Detect which cell encompasses the target text, then output its [X, Y] center coordinate. 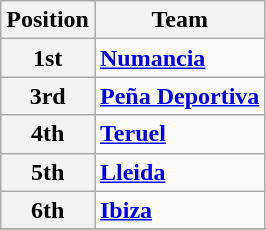
Team [179, 20]
3rd [48, 96]
Position [48, 20]
4th [48, 134]
Ibiza [179, 210]
5th [48, 172]
1st [48, 58]
Teruel [179, 134]
6th [48, 210]
Numancia [179, 58]
Peña Deportiva [179, 96]
Lleida [179, 172]
